Provide the (x, y) coordinate of the cell's center where the given text is located.  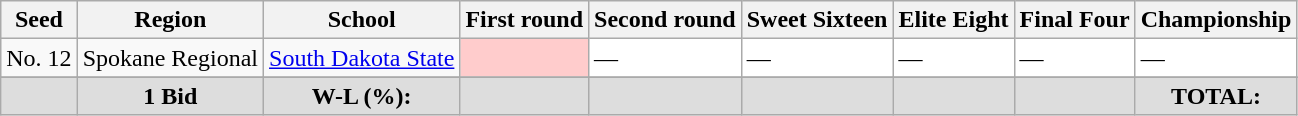
Region (170, 20)
W-L (%): (362, 96)
Championship (1216, 20)
South Dakota State (362, 58)
Spokane Regional (170, 58)
TOTAL: (1216, 96)
Second round (666, 20)
Elite Eight (954, 20)
School (362, 20)
First round (524, 20)
Final Four (1074, 20)
No. 12 (39, 58)
Sweet Sixteen (817, 20)
Seed (39, 20)
1 Bid (170, 96)
